Output the (X, Y) coordinate of the center of the cell containing the given text.  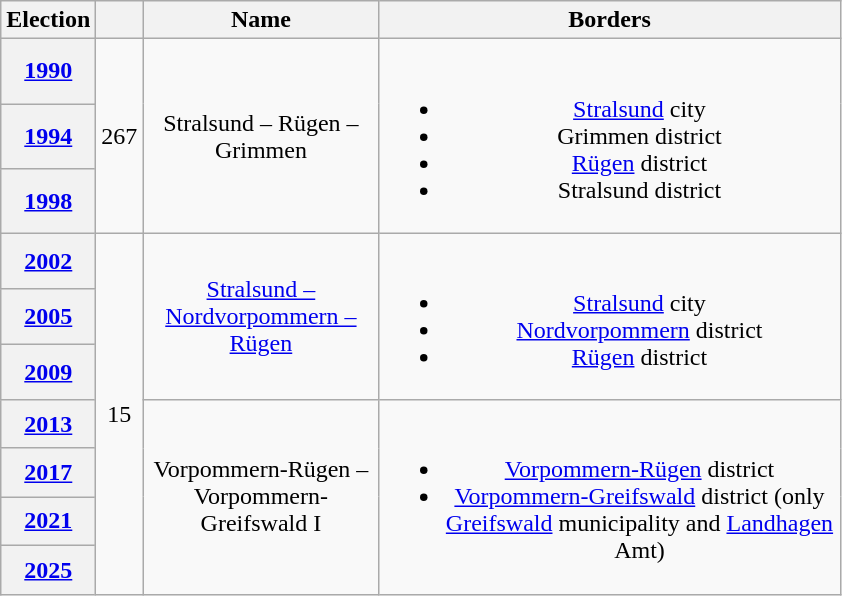
267 (120, 136)
2021 (48, 522)
Stralsund cityNordvorpommern districtRügen district (610, 316)
Vorpommern-Rügen districtVorpommern-Greifswald district (only Greifswald municipality and Landhagen Amt) (610, 497)
2025 (48, 570)
Stralsund cityGrimmen districtRügen districtStralsund district (610, 136)
Election (48, 20)
2017 (48, 472)
2009 (48, 372)
Stralsund – Rügen – Grimmen (261, 136)
1998 (48, 200)
Stralsund – Nordvorpommern – Rügen (261, 316)
Vorpommern-Rügen – Vorpommern-Greifswald I (261, 497)
2013 (48, 424)
Borders (610, 20)
1990 (48, 72)
2002 (48, 261)
1994 (48, 136)
15 (120, 414)
2005 (48, 317)
Name (261, 20)
